Extract the (X, Y) coordinate from the center of the cell holding the provided text.  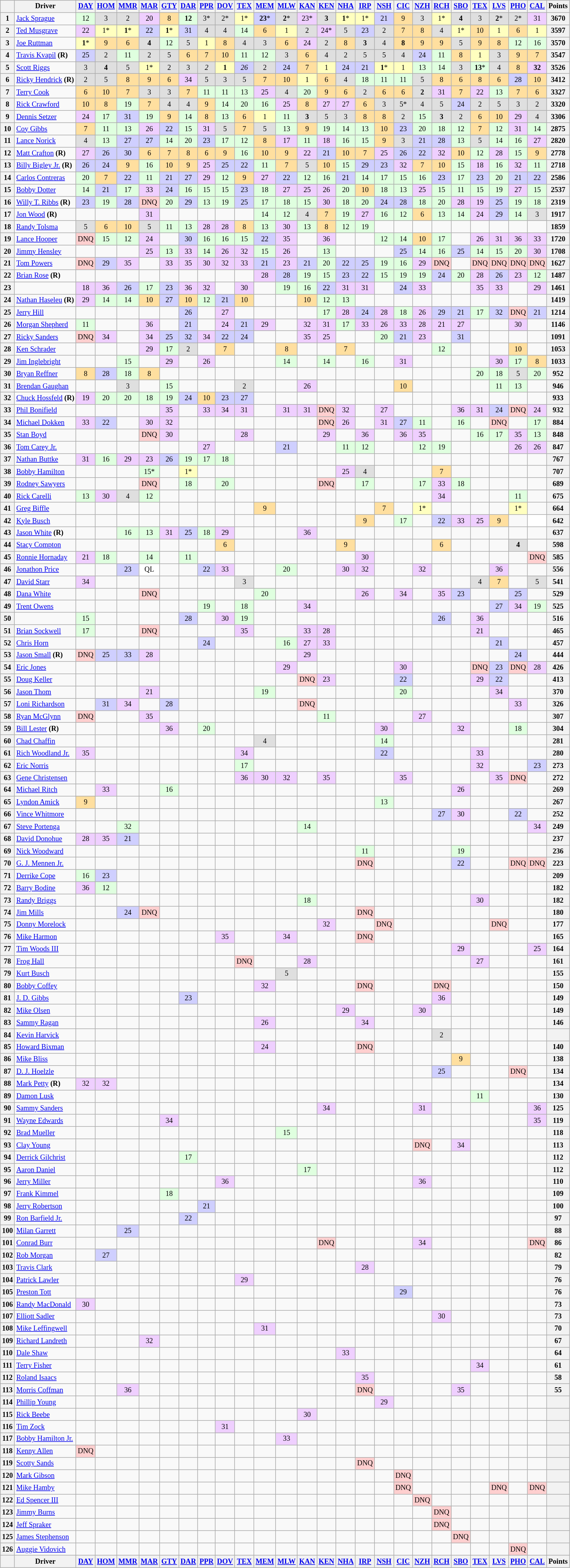
Preston Tott (45, 1292)
96 (8, 1182)
585 (558, 558)
Tom Carey Jr. (45, 447)
Willy T. Ribbs (R) (45, 202)
Rodney Sawyers (45, 484)
847 (558, 447)
1708 (558, 251)
93 (8, 1145)
92 (8, 1133)
Eric Jones (45, 668)
236 (558, 851)
Rob Morgan (45, 1256)
675 (558, 496)
124 (8, 1525)
Jim Mills (45, 913)
David Starr (45, 582)
3570 (558, 43)
62 (8, 765)
541 (558, 582)
68 (8, 839)
269 (558, 790)
146 (558, 1023)
Brad Mueller (45, 1133)
Mike Olsen (45, 1010)
114 (8, 1402)
Doug Keller (45, 680)
465 (558, 631)
370 (558, 692)
848 (558, 435)
42 (8, 521)
1214 (558, 312)
Phillip Young (45, 1402)
Ricky Sanders (45, 337)
Patrick Lawler (45, 1280)
1053 (558, 349)
40 (8, 496)
252 (558, 814)
Ron Barfield Jr. (45, 1219)
121 (8, 1488)
1487 (558, 276)
J. D. Gibbs (45, 998)
38 (8, 472)
Jason White (R) (45, 533)
556 (558, 570)
15* (149, 472)
Stacy Compton (45, 545)
Mike Harmon (45, 937)
Clay Young (45, 1145)
101 (8, 1243)
304 (558, 729)
122 (8, 1500)
161 (558, 961)
Milan Garrett (45, 1231)
1419 (558, 301)
2820 (558, 141)
516 (558, 618)
Ricky Hendrick (R) (45, 80)
Bobby Dotter (45, 190)
Ed Spencer III (45, 1500)
Rick Beebe (45, 1414)
Howard Bixman (45, 1047)
1720 (558, 239)
50 (8, 618)
2778 (558, 153)
Stan Boyd (45, 435)
Terry Fisher (45, 1366)
Mike Leffingwell (45, 1329)
280 (558, 754)
Tim Zock (45, 1427)
3* (207, 19)
3547 (558, 55)
1033 (558, 362)
Travis Clark (45, 1267)
Lance Hooper (45, 239)
140 (558, 1047)
Ted Musgrave (45, 31)
Mike Bliss (45, 1060)
Jonathon Price (45, 570)
3412 (558, 80)
117 (8, 1439)
95 (8, 1170)
91 (8, 1121)
41 (8, 508)
43 (8, 533)
426 (558, 668)
69 (8, 851)
Coy Gibbs (45, 129)
Jack Sprague (45, 19)
24* (326, 31)
138 (558, 1060)
Randy Tolsma (45, 227)
529 (558, 594)
Ronnie Hornaday (45, 558)
115 (8, 1414)
90 (8, 1108)
Brendan Gaughan (45, 386)
952 (558, 374)
Jimmy Hensley (45, 251)
105 (8, 1292)
37 (8, 459)
39 (8, 484)
Dennis Setzer (45, 116)
Morris Coffman (45, 1390)
Loni Richardson (45, 704)
D. J. Hoelzle (45, 1071)
54 (8, 668)
Bill Lester (R) (45, 729)
Jason Small (R) (45, 655)
108 (8, 1329)
120 (8, 1476)
326 (558, 704)
126 (8, 1549)
84 (8, 1035)
87 (8, 1071)
Matt Crafton (R) (45, 153)
78 (8, 961)
Scotty Sands (45, 1463)
Jason Thom (45, 692)
63 (8, 778)
1859 (558, 227)
71 (8, 876)
2718 (558, 166)
209 (558, 876)
Sammy Ragan (45, 1023)
1917 (558, 215)
Richard Landreth (45, 1341)
45 (8, 558)
Carlos Contreras (45, 178)
Nathan Haseleu (R) (45, 301)
180 (558, 913)
Vince Whitmore (45, 814)
2537 (558, 190)
89 (8, 1096)
Michael Ritch (45, 790)
123 (8, 1513)
Terry Cook (45, 92)
Tom Powers (45, 264)
249 (558, 827)
932 (558, 411)
Kevin Harvick (45, 1035)
Wayne Edwards (45, 1121)
223 (558, 864)
116 (8, 1427)
457 (558, 643)
Rick Crawford (45, 105)
Phil Bonifield (45, 411)
Chad Chaffin (45, 741)
52 (8, 643)
Donny Morelock (45, 925)
1461 (558, 288)
Chris Horn (45, 643)
Rick Carelli (45, 496)
77 (8, 950)
Dana White (45, 594)
413 (558, 680)
Frog Hall (45, 961)
Roland Isaacs (45, 1377)
Nick Woodward (45, 851)
Bobby Hamilton Jr. (45, 1439)
664 (558, 508)
94 (8, 1157)
83 (8, 1023)
85 (8, 1047)
QL (149, 570)
Derrike Cope (45, 876)
Morgan Shepherd (45, 325)
Joe Ruttman (45, 43)
74 (8, 913)
Jim Inglebright (45, 362)
Scott Riggs (45, 68)
Lyndon Amick (45, 802)
66 (8, 814)
Mike Hamby (45, 1488)
Ryan McGlynn (45, 717)
272 (558, 778)
46 (8, 570)
102 (8, 1256)
James Stephenson (45, 1537)
72 (8, 888)
Elliott Sadler (45, 1317)
111 (8, 1366)
884 (558, 422)
Greg Biffle (45, 508)
Chuck Hossfeld (R) (45, 398)
267 (558, 802)
Randy MacDonald (45, 1304)
107 (8, 1317)
3306 (558, 116)
Kyle Busch (45, 521)
Ken Schrader (45, 349)
44 (8, 545)
165 (558, 937)
Jimmy Burns (45, 1513)
237 (558, 839)
150 (558, 986)
1627 (558, 264)
Jeff Spraker (45, 1525)
642 (558, 521)
53 (8, 655)
598 (558, 545)
Damon Lusk (45, 1096)
57 (8, 704)
155 (558, 974)
Trent Owens (45, 607)
3670 (558, 19)
Jerry Hill (45, 312)
1146 (558, 325)
444 (558, 655)
Rich Woodland Jr. (45, 754)
60 (8, 741)
Bryan Reffner (45, 374)
Gene Christensen (45, 778)
Bobby Coffey (45, 986)
G. J. Mennen Jr. (45, 864)
Barry Bodine (45, 888)
307 (558, 717)
Randy Briggs (45, 900)
Mark Petty (R) (45, 1084)
David Donohue (45, 839)
946 (558, 386)
5* (403, 105)
59 (8, 729)
104 (8, 1280)
Aaron Daniel (45, 1170)
56 (8, 692)
164 (558, 950)
Brian Rose (R) (45, 276)
Derrick Gilchrist (45, 1157)
3320 (558, 105)
2586 (558, 178)
3327 (558, 92)
47 (8, 582)
Sammy Sanders (45, 1108)
49 (8, 607)
Auggie Vidovich (45, 1549)
637 (558, 533)
Tim Woods III (45, 950)
3526 (558, 68)
Jon Wood (R) (45, 215)
Brian Sockwell (45, 631)
3597 (558, 31)
Kurt Busch (45, 974)
98 (8, 1206)
Billy Bigley Jr. (R) (45, 166)
Nathan Buttke (45, 459)
Eric Norris (45, 765)
281 (558, 741)
Frank Kimmel (45, 1194)
80 (8, 986)
Jerry Robertson (45, 1206)
689 (558, 484)
51 (8, 631)
Steve Portenga (45, 827)
Conrad Burr (45, 1243)
767 (558, 459)
2875 (558, 129)
48 (8, 594)
106 (8, 1304)
130 (558, 1096)
Lance Norick (45, 141)
933 (558, 398)
81 (8, 998)
273 (558, 765)
Michael Dokken (45, 422)
525 (558, 607)
99 (8, 1219)
Jerry Miller (45, 1182)
707 (558, 472)
75 (8, 925)
177 (558, 925)
103 (8, 1267)
2319 (558, 202)
1091 (558, 337)
Kenny Allen (45, 1451)
13* (480, 68)
Bobby Hamilton (45, 472)
Mark Gibson (45, 1476)
Dale Shaw (45, 1353)
Travis Kvapil (R) (45, 55)
65 (8, 802)
